From the cell containing the given text, extract its center point as (x, y) coordinate. 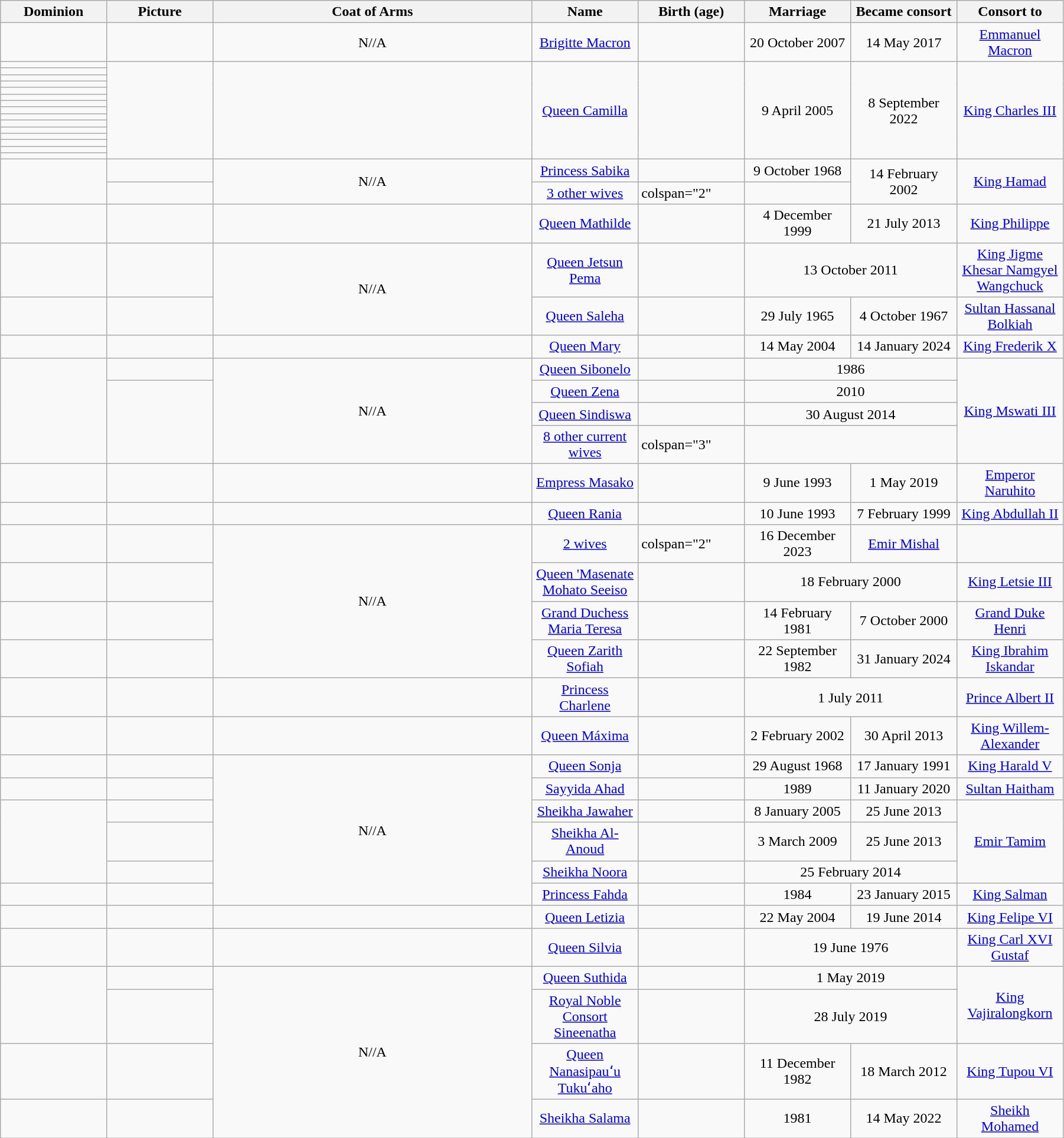
14 January 2024 (904, 346)
18 March 2012 (904, 1072)
13 October 2011 (851, 270)
Royal Noble Consort Sineenatha (585, 1016)
Queen Zarith Sofiah (585, 659)
Consort to (1010, 12)
Sheikha Noora (585, 872)
11 January 2020 (904, 789)
2010 (851, 391)
19 June 2014 (904, 917)
Queen 'Masenate Mohato Seeiso (585, 582)
9 June 1993 (798, 483)
1984 (798, 894)
17 January 1991 (904, 766)
7 February 1999 (904, 513)
Queen Mary (585, 346)
Queen Sonja (585, 766)
Queen Rania (585, 513)
8 other current wives (585, 444)
colspan="3" (691, 444)
10 June 1993 (798, 513)
King Vajiralongkorn (1010, 1005)
Princess Charlene (585, 698)
Queen Zena (585, 391)
King Hamad (1010, 182)
18 February 2000 (851, 582)
King Tupou VI (1010, 1072)
King Felipe VI (1010, 917)
Sheikha Jawaher (585, 811)
3 other wives (585, 193)
9 October 1968 (798, 171)
King Jigme Khesar Namgyel Wangchuck (1010, 270)
14 February 2002 (904, 182)
14 May 2022 (904, 1119)
14 May 2004 (798, 346)
29 August 1968 (798, 766)
14 May 2017 (904, 42)
1986 (851, 369)
King Harald V (1010, 766)
Queen Suthida (585, 977)
Brigitte Macron (585, 42)
Queen Nanasipauʻu Tukuʻaho (585, 1072)
22 May 2004 (798, 917)
King Mswati III (1010, 411)
Coat of Arms (373, 12)
Prince Albert II (1010, 698)
Emir Tamim (1010, 842)
Queen Jetsun Pema (585, 270)
Birth (age) (691, 12)
King Philippe (1010, 223)
Sultan Hassanal Bolkiah (1010, 316)
Princess Fahda (585, 894)
Became consort (904, 12)
1981 (798, 1119)
Grand Duchess Maria Teresa (585, 621)
Emmanuel Macron (1010, 42)
Sheikha Al-Anoud (585, 842)
21 July 2013 (904, 223)
Queen Saleha (585, 316)
Princess Sabika (585, 171)
1 July 2011 (851, 698)
16 December 2023 (798, 544)
8 September 2022 (904, 110)
Name (585, 12)
Queen Sindiswa (585, 414)
23 January 2015 (904, 894)
1989 (798, 789)
King Ibrahim Iskandar (1010, 659)
Marriage (798, 12)
Queen Camilla (585, 110)
Emperor Naruhito (1010, 483)
Sheikh Mohamed (1010, 1119)
Emir Mishal (904, 544)
Grand Duke Henri (1010, 621)
14 February 1981 (798, 621)
20 October 2007 (798, 42)
King Carl XVI Gustaf (1010, 947)
19 June 1976 (851, 947)
Queen Máxima (585, 735)
7 October 2000 (904, 621)
29 July 1965 (798, 316)
King Abdullah II (1010, 513)
30 August 2014 (851, 414)
King Willem-Alexander (1010, 735)
Queen Mathilde (585, 223)
Sheikha Salama (585, 1119)
28 July 2019 (851, 1016)
Queen Letizia (585, 917)
2 wives (585, 544)
Dominion (54, 12)
4 December 1999 (798, 223)
Queen Sibonelo (585, 369)
King Charles III (1010, 110)
30 April 2013 (904, 735)
Picture (160, 12)
Queen Silvia (585, 947)
2 February 2002 (798, 735)
11 December 1982 (798, 1072)
King Salman (1010, 894)
22 September 1982 (798, 659)
25 February 2014 (851, 872)
8 January 2005 (798, 811)
31 January 2024 (904, 659)
King Frederik X (1010, 346)
4 October 1967 (904, 316)
9 April 2005 (798, 110)
King Letsie III (1010, 582)
Empress Masako (585, 483)
Sultan Haitham (1010, 789)
Sayyida Ahad (585, 789)
3 March 2009 (798, 842)
